Search for the cell housing the specified text and yield its [x, y] center coordinate. 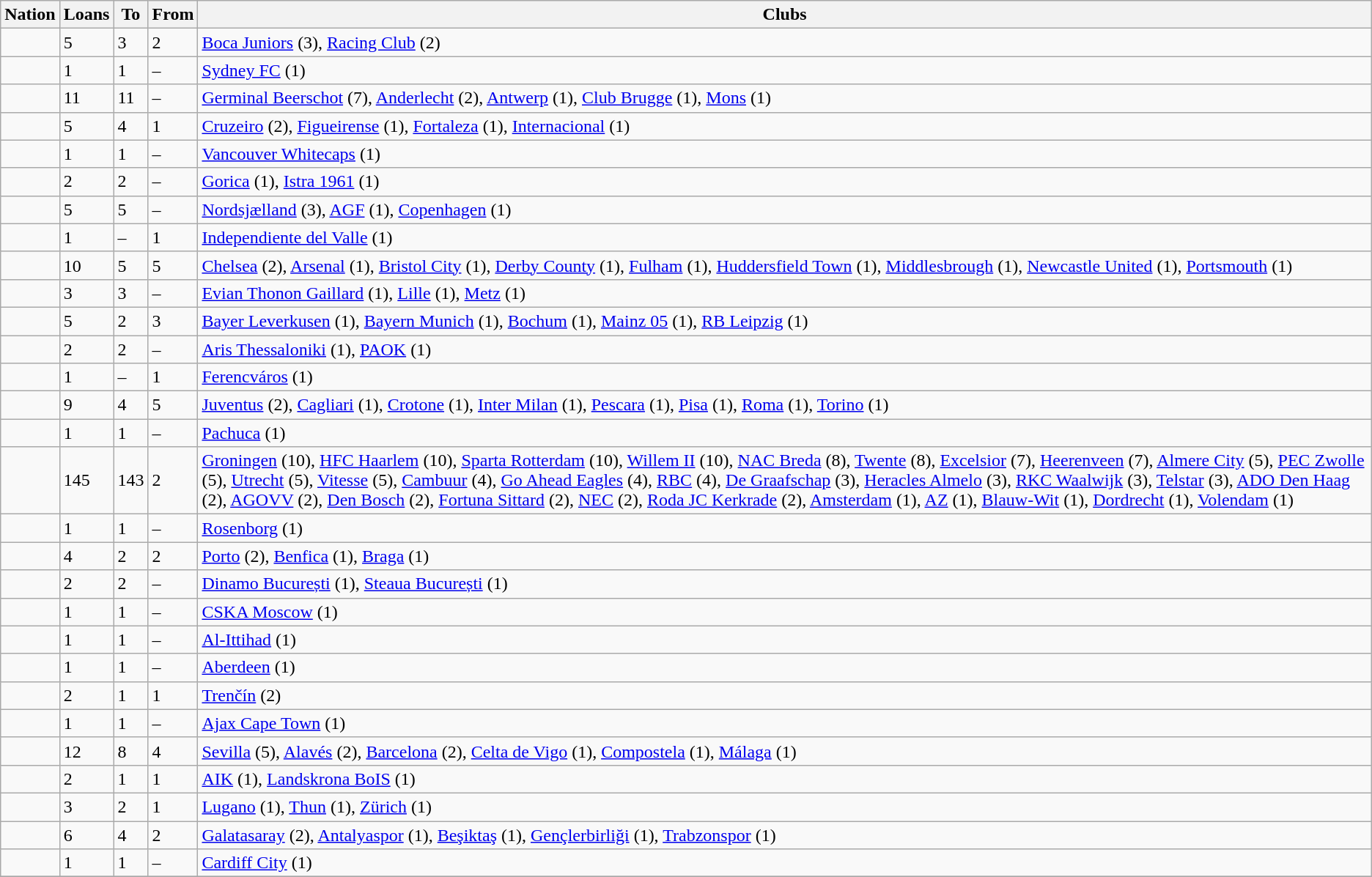
Porto (2), Benfica (1), Braga (1) [784, 556]
Aberdeen (1) [784, 667]
Galatasaray (2), Antalyaspor (1), Beşiktaş (1), Gençlerbirliği (1), Trabzonspor (1) [784, 835]
CSKA Moscow (1) [784, 612]
Ferencváros (1) [784, 377]
Clubs [784, 15]
Rosenborg (1) [784, 528]
Evian Thonon Gaillard (1), Lille (1), Metz (1) [784, 293]
143 [130, 481]
From [173, 15]
6 [86, 835]
8 [130, 751]
Loans [86, 15]
Cardiff City (1) [784, 863]
Pachuca (1) [784, 433]
Boca Juniors (3), Racing Club (2) [784, 42]
Nation [30, 15]
Juventus (2), Cagliari (1), Crotone (1), Inter Milan (1), Pescara (1), Pisa (1), Roma (1), Torino (1) [784, 405]
Cruzeiro (2), Figueirense (1), Fortaleza (1), Internacional (1) [784, 126]
Nordsjælland (3), AGF (1), Copenhagen (1) [784, 210]
Aris Thessaloniki (1), PAOK (1) [784, 349]
Germinal Beerschot (7), Anderlecht (2), Antwerp (1), Club Brugge (1), Mons (1) [784, 98]
9 [86, 405]
Gorica (1), Istra 1961 (1) [784, 182]
10 [86, 265]
Trenčín (2) [784, 695]
Vancouver Whitecaps (1) [784, 154]
Independiente del Valle (1) [784, 237]
Sydney FC (1) [784, 70]
Bayer Leverkusen (1), Bayern Munich (1), Bochum (1), Mainz 05 (1), RB Leipzig (1) [784, 321]
Lugano (1), Thun (1), Zürich (1) [784, 807]
Al-Ittihad (1) [784, 640]
Dinamo București (1), Steaua București (1) [784, 584]
Ajax Cape Town (1) [784, 723]
12 [86, 751]
AIK (1), Landskrona BoIS (1) [784, 779]
145 [86, 481]
To [130, 15]
Sevilla (5), Alavés (2), Barcelona (2), Celta de Vigo (1), Compostela (1), Málaga (1) [784, 751]
